From the cell containing the given text, extract its center point as [x, y] coordinate. 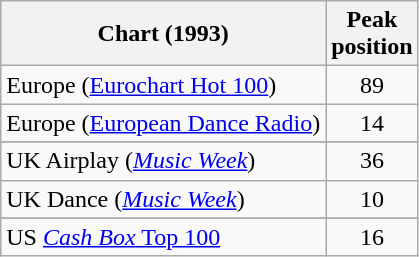
14 [372, 123]
US Cash Box Top 100 [164, 237]
Europe (European Dance Radio) [164, 123]
UK Dance (Music Week) [164, 199]
Chart (1993) [164, 34]
89 [372, 85]
Europe (Eurochart Hot 100) [164, 85]
36 [372, 161]
Peakposition [372, 34]
UK Airplay (Music Week) [164, 161]
10 [372, 199]
16 [372, 237]
